Return the (X, Y) coordinate for the center point of the cell that contains the specified text.  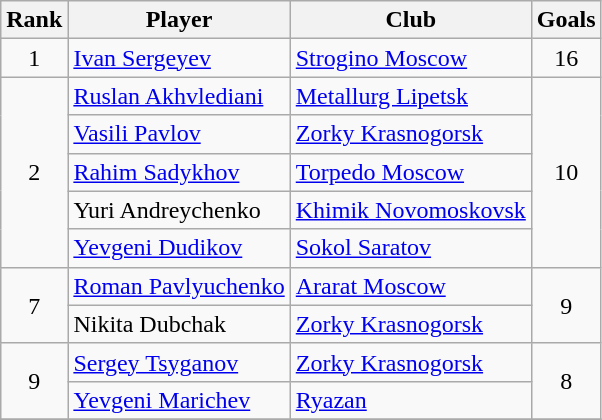
Ararat Moscow (410, 286)
Goals (566, 20)
8 (566, 381)
Rahim Sadykhov (179, 172)
Torpedo Moscow (410, 172)
Vasili Pavlov (179, 134)
Ruslan Akhvlediani (179, 96)
Ryazan (410, 400)
2 (34, 172)
7 (34, 305)
Strogino Moscow (410, 58)
1 (34, 58)
Metallurg Lipetsk (410, 96)
Ivan Sergeyev (179, 58)
Roman Pavlyuchenko (179, 286)
Player (179, 20)
Sokol Saratov (410, 248)
10 (566, 172)
Yuri Andreychenko (179, 210)
Club (410, 20)
Nikita Dubchak (179, 324)
Rank (34, 20)
Yevgeni Dudikov (179, 248)
Sergey Tsyganov (179, 362)
Khimik Novomoskovsk (410, 210)
16 (566, 58)
Yevgeni Marichev (179, 400)
